Pinpoint the cell where the given text exists, returning its [X, Y] midpoint coordinate. 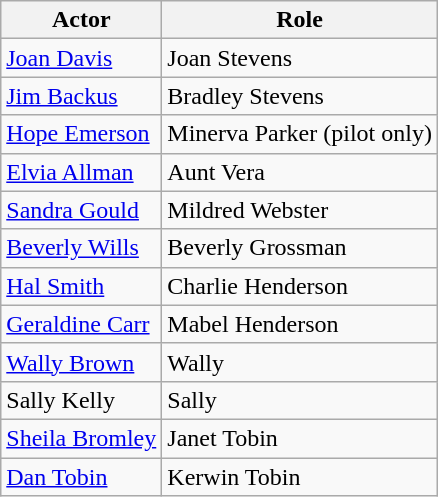
Sheila Bromley [82, 438]
Elvia Allman [82, 172]
Mildred Webster [300, 210]
Hal Smith [82, 286]
Sally Kelly [82, 400]
Bradley Stevens [300, 96]
Geraldine Carr [82, 324]
Role [300, 20]
Joan Davis [82, 58]
Beverly Grossman [300, 248]
Aunt Vera [300, 172]
Jim Backus [82, 96]
Hope Emerson [82, 134]
Sally [300, 400]
Wally [300, 362]
Actor [82, 20]
Charlie Henderson [300, 286]
Dan Tobin [82, 477]
Mabel Henderson [300, 324]
Janet Tobin [300, 438]
Sandra Gould [82, 210]
Joan Stevens [300, 58]
Kerwin Tobin [300, 477]
Minerva Parker (pilot only) [300, 134]
Beverly Wills [82, 248]
Wally Brown [82, 362]
